Search for the cell housing the specified text and yield its [X, Y] center coordinate. 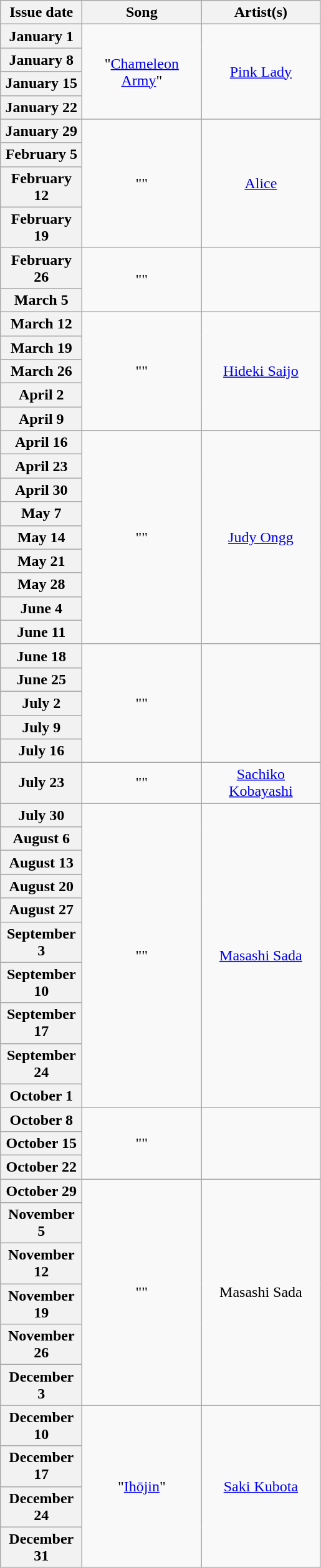
August 13 [41, 863]
Alice [261, 183]
October 15 [41, 1143]
March 26 [41, 371]
July 30 [41, 815]
September 3 [41, 942]
October 29 [41, 1191]
March 5 [41, 300]
Pink Lady [261, 72]
April 30 [41, 490]
June 11 [41, 632]
March 12 [41, 323]
November 26 [41, 1345]
April 9 [41, 419]
September 17 [41, 1023]
December 31 [41, 1547]
June 4 [41, 608]
October 1 [41, 1096]
January 8 [41, 60]
April 16 [41, 442]
"Chameleon Army" [142, 72]
May 14 [41, 537]
December 10 [41, 1426]
Issue date [41, 12]
Artist(s) [261, 12]
February 5 [41, 155]
June 25 [41, 679]
November 12 [41, 1264]
December 24 [41, 1507]
November 19 [41, 1304]
January 15 [41, 84]
December 3 [41, 1385]
Saki Kubota [261, 1486]
July 9 [41, 727]
May 28 [41, 585]
January 1 [41, 36]
Hideki Saijo [261, 371]
April 23 [41, 466]
August 6 [41, 839]
July 2 [41, 703]
January 29 [41, 131]
July 16 [41, 751]
"Ihōjin" [142, 1486]
May 7 [41, 514]
October 8 [41, 1119]
April 2 [41, 395]
Sachiko Kobayashi [261, 783]
September 24 [41, 1063]
February 19 [41, 227]
January 22 [41, 107]
Song [142, 12]
Judy Ongg [261, 537]
September 10 [41, 982]
November 5 [41, 1223]
July 23 [41, 783]
December 17 [41, 1466]
February 12 [41, 187]
May 21 [41, 561]
October 22 [41, 1167]
February 26 [41, 268]
March 19 [41, 347]
June 18 [41, 656]
August 20 [41, 886]
August 27 [41, 910]
